Search for the cell housing the specified text and yield its (x, y) center coordinate. 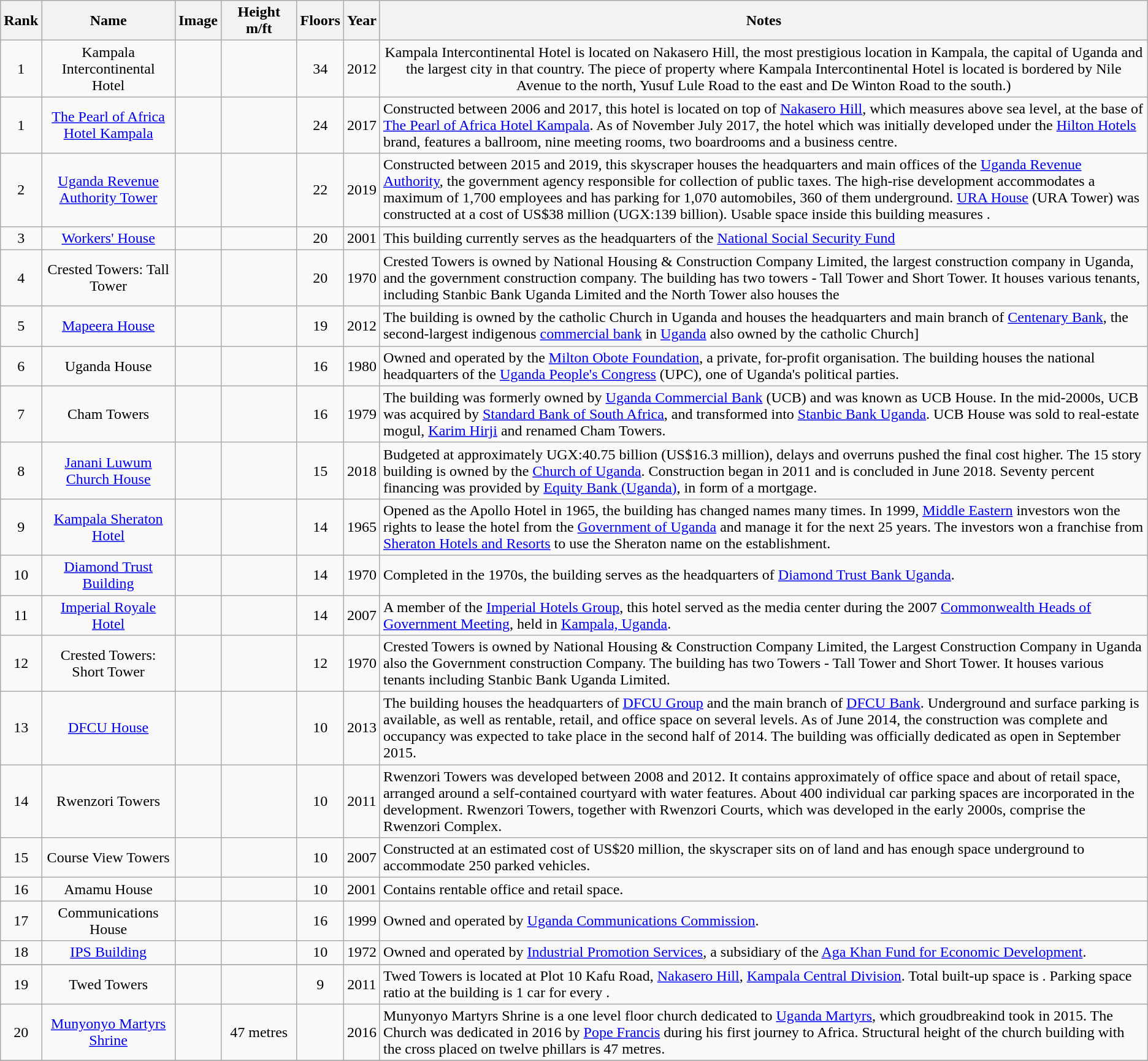
Workers' House (109, 238)
Owned and operated by Uganda Communications Commission. (763, 921)
Image (197, 21)
Crested Towers: Short Tower (109, 664)
24 (320, 125)
1999 (362, 921)
Contains rentable office and retail space. (763, 889)
Diamond Trust Building (109, 575)
Munyonyo Martyrs Shrine (109, 1032)
2016 (362, 1032)
18 (21, 952)
2017 (362, 125)
2019 (362, 190)
Completed in the 1970s, the building serves as the headquarters of Diamond Trust Bank Uganda. (763, 575)
6 (21, 366)
5 (21, 326)
3 (21, 238)
Mapeera House (109, 326)
Name (109, 21)
Notes (763, 21)
4 (21, 278)
2 (21, 190)
Cham Towers (109, 414)
11 (21, 615)
Floors (320, 21)
Owned and operated by Industrial Promotion Services, a subsidiary of the Aga Khan Fund for Economic Development. (763, 952)
8 (21, 470)
22 (320, 190)
2018 (362, 470)
Communications House (109, 921)
Rwenzori Towers (109, 801)
Kampala Sheraton Hotel (109, 527)
Uganda House (109, 366)
Uganda Revenue Authority Tower (109, 190)
47 metres (259, 1032)
17 (21, 921)
Imperial Royale Hotel (109, 615)
Amamu House (109, 889)
Janani Luwum Church House (109, 470)
1979 (362, 414)
Twed Towers (109, 984)
1972 (362, 952)
Heightm/ft (259, 21)
This building currently serves as the headquarters of the National Social Security Fund (763, 238)
Year (362, 21)
DFCU House (109, 729)
IPS Building (109, 952)
7 (21, 414)
13 (21, 729)
Course View Towers (109, 857)
Crested Towers: Tall Tower (109, 278)
34 (320, 69)
1965 (362, 527)
1980 (362, 366)
Kampala Intercontinental Hotel (109, 69)
The Pearl of Africa Hotel Kampala (109, 125)
2013 (362, 729)
Rank (21, 21)
